Detect which cell encompasses the target text, then output its (X, Y) center coordinate. 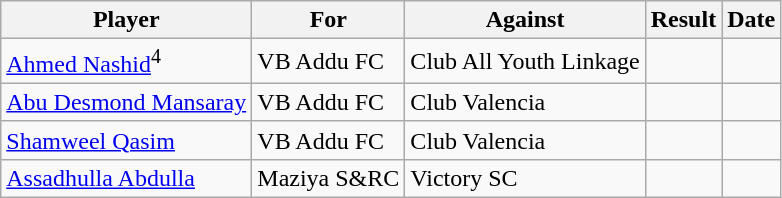
Player (126, 20)
Club All Youth Linkage (525, 62)
Abu Desmond Mansaray (126, 102)
Result (683, 20)
Shamweel Qasim (126, 140)
Against (525, 20)
For (328, 20)
Assadhulla Abdulla (126, 178)
Ahmed Nashid4 (126, 62)
Maziya S&RC (328, 178)
Date (752, 20)
Victory SC (525, 178)
